Scan for the cell matching the given text and deliver its [x, y] coordinate at center. 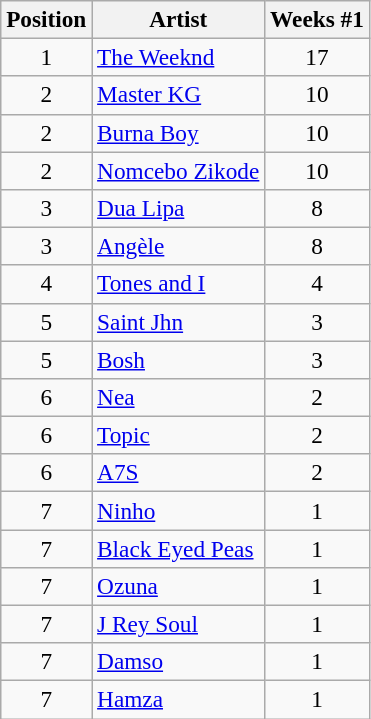
Damso [178, 662]
Artist [178, 19]
Saint Jhn [178, 322]
17 [318, 57]
Ninho [178, 510]
Burna Boy [178, 133]
Topic [178, 435]
Angèle [178, 246]
Position [46, 19]
Tones and I [178, 284]
J Rey Soul [178, 624]
Black Eyed Peas [178, 548]
Hamza [178, 699]
Ozuna [178, 586]
Dua Lipa [178, 208]
Nea [178, 397]
Weeks #1 [318, 19]
A7S [178, 473]
Master KG [178, 95]
Nomcebo Zikode [178, 170]
The Weeknd [178, 57]
Bosh [178, 359]
